Extract the [x, y] coordinate from the center of the cell holding the provided text.  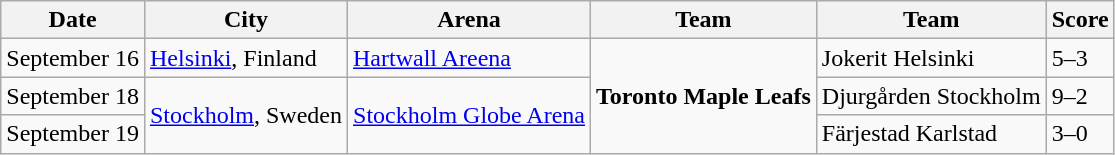
September 19 [73, 134]
Stockholm Globe Arena [470, 115]
Helsinki, Finland [246, 58]
Djurgården Stockholm [931, 96]
Färjestad Karlstad [931, 134]
September 18 [73, 96]
Stockholm, Sweden [246, 115]
Date [73, 20]
Score [1080, 20]
Jokerit Helsinki [931, 58]
9–2 [1080, 96]
3–0 [1080, 134]
Toronto Maple Leafs [704, 96]
September 16 [73, 58]
Hartwall Areena [470, 58]
5–3 [1080, 58]
City [246, 20]
Arena [470, 20]
